Search for the cell housing the specified text and yield its [x, y] center coordinate. 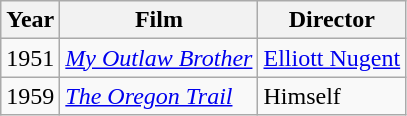
My Outlaw Brother [159, 58]
1959 [30, 96]
The Oregon Trail [159, 96]
1951 [30, 58]
Year [30, 20]
Director [332, 20]
Elliott Nugent [332, 58]
Himself [332, 96]
Film [159, 20]
